Capture the cell that displays the provided text and extract its [X, Y] central coordinate. 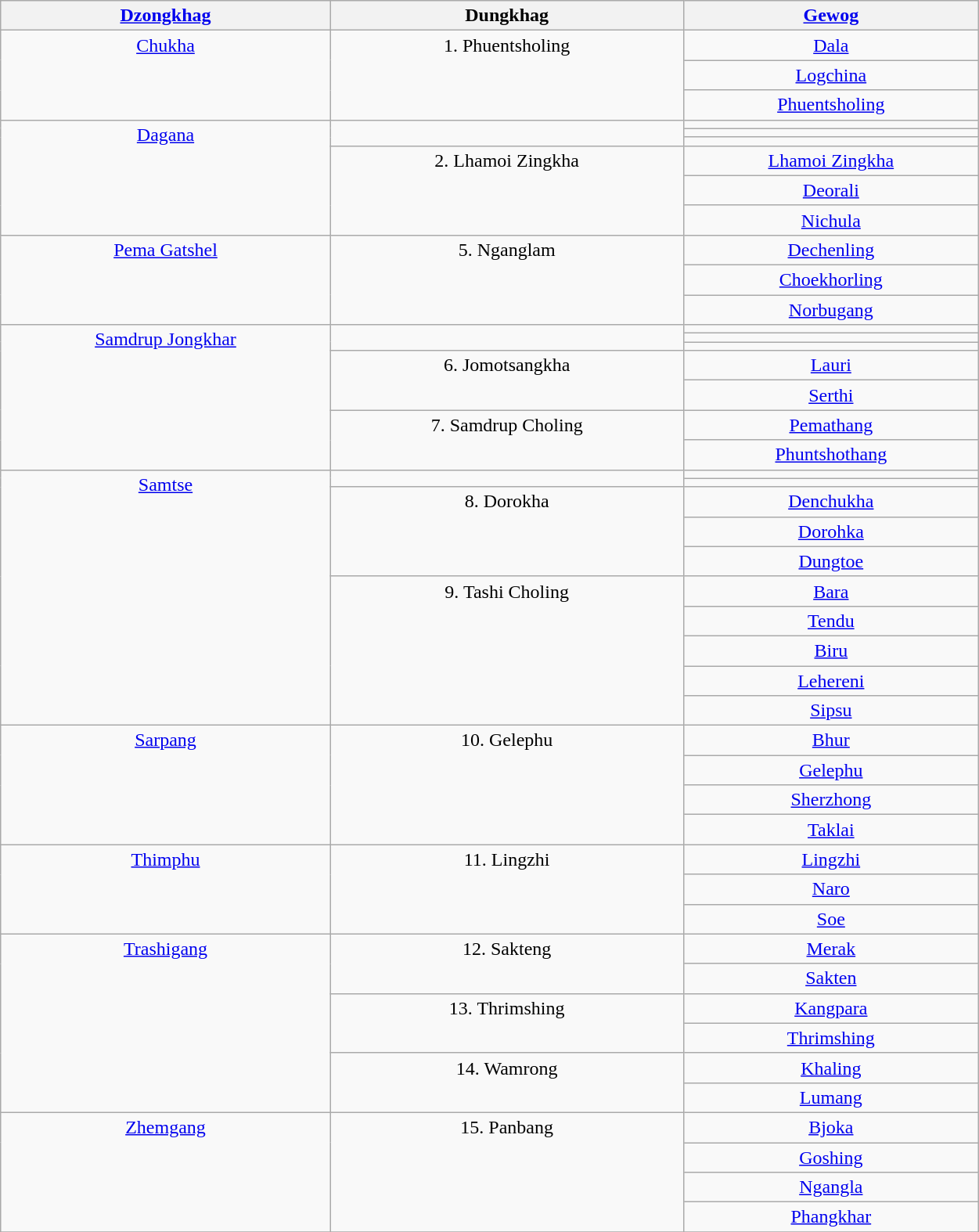
Sarpang [166, 785]
Pema Gatshel [166, 279]
Merak [831, 949]
Thimphu [166, 889]
Trashigang [166, 1023]
Nichula [831, 220]
Samtse [166, 598]
Thrimshing [831, 1038]
Dagana [166, 177]
Dungkhag [507, 16]
Naro [831, 889]
Denchukha [831, 502]
15. Panbang [507, 1172]
Phuentsholing [831, 105]
Lauri [831, 366]
Samdrup Jongkhar [166, 398]
Choekhorling [831, 279]
Soe [831, 919]
Goshing [831, 1158]
Dzongkhag [166, 16]
Khaling [831, 1068]
9. Tashi Choling [507, 650]
Pemathang [831, 425]
Bhur [831, 740]
Kangpara [831, 1008]
Chukha [166, 75]
6. Jomotsangkha [507, 380]
5. Nganglam [507, 279]
Dorohka [831, 531]
Taklai [831, 830]
Biru [831, 650]
Logchina [831, 75]
Sherzhong [831, 800]
Lumang [831, 1097]
8. Dorokha [507, 531]
Lingzhi [831, 859]
11. Lingzhi [507, 889]
Lehereni [831, 680]
Gewog [831, 16]
Bara [831, 591]
Ngangla [831, 1187]
7. Samdrup Choling [507, 440]
Gelephu [831, 770]
Serthi [831, 395]
Lhamoi Zingkha [831, 160]
13. Thrimshing [507, 1023]
Bjoka [831, 1127]
Dungtoe [831, 561]
Sakten [831, 978]
Phuntshothang [831, 455]
12. Sakteng [507, 964]
14. Wamrong [507, 1083]
Phangkhar [831, 1217]
Deorali [831, 190]
Dechenling [831, 250]
Tendu [831, 621]
Zhemgang [166, 1172]
1. Phuentsholing [507, 75]
Norbugang [831, 309]
2. Lhamoi Zingkha [507, 190]
Sipsu [831, 711]
10. Gelephu [507, 785]
Dala [831, 45]
